From the cell containing the given text, extract its center point as [x, y] coordinate. 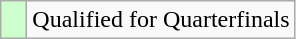
Qualified for Quarterfinals [161, 20]
